Provide the [X, Y] coordinate of the cell's center where the given text is located.  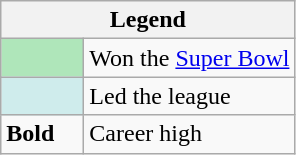
Won the Super Bowl [190, 58]
Legend [148, 20]
Bold [42, 134]
Led the league [190, 96]
Career high [190, 134]
